Locate the cell with the specified text and output its [x, y] center coordinate. 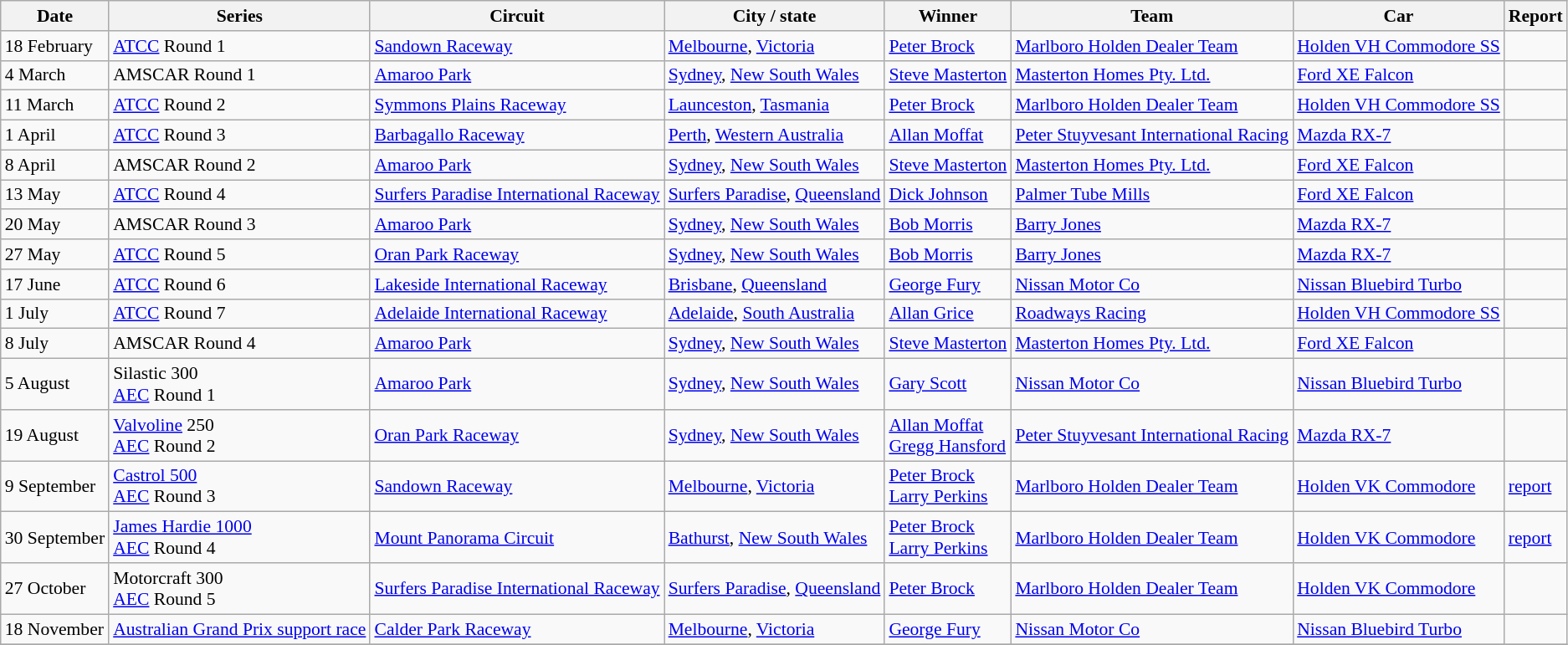
Barbagallo Raceway [517, 136]
Palmer Tube Mills [1151, 195]
20 May [55, 225]
ATCC Round 3 [239, 136]
AMSCAR Round 1 [239, 75]
1 April [55, 136]
Launceston, Tasmania [775, 105]
Adelaide, South Australia [775, 314]
Perth, Western Australia [775, 136]
13 May [55, 195]
Australian Grand Prix support race [239, 629]
Circuit [517, 16]
AMSCAR Round 3 [239, 225]
Report [1536, 16]
5 August [55, 385]
17 June [55, 284]
Lakeside International Raceway [517, 284]
AMSCAR Round 4 [239, 344]
Motorcraft 300AEC Round 5 [239, 589]
Adelaide International Raceway [517, 314]
9 September [55, 487]
Silastic 300AEC Round 1 [239, 385]
ATCC Round 4 [239, 195]
Allan Grice [947, 314]
19 August [55, 435]
ATCC Round 2 [239, 105]
Bathurst, New South Wales [775, 537]
Roadways Racing [1151, 314]
30 September [55, 537]
1 July [55, 314]
Valvoline 250AEC Round 2 [239, 435]
Symmons Plains Raceway [517, 105]
8 July [55, 344]
Date [55, 16]
Gary Scott [947, 385]
Brisbane, Queensland [775, 284]
Series [239, 16]
ATCC Round 5 [239, 254]
Winner [947, 16]
ATCC Round 7 [239, 314]
11 March [55, 105]
Allan Moffat [947, 136]
ATCC Round 6 [239, 284]
27 October [55, 589]
Castrol 500AEC Round 3 [239, 487]
4 March [55, 75]
Allan MoffatGregg Hansford [947, 435]
Calder Park Raceway [517, 629]
18 November [55, 629]
Team [1151, 16]
18 February [55, 46]
AMSCAR Round 2 [239, 165]
Mount Panorama Circuit [517, 537]
Dick Johnson [947, 195]
James Hardie 1000AEC Round 4 [239, 537]
City / state [775, 16]
8 April [55, 165]
27 May [55, 254]
ATCC Round 1 [239, 46]
Car [1399, 16]
